Return (x, y) of the center of cell containing provided text 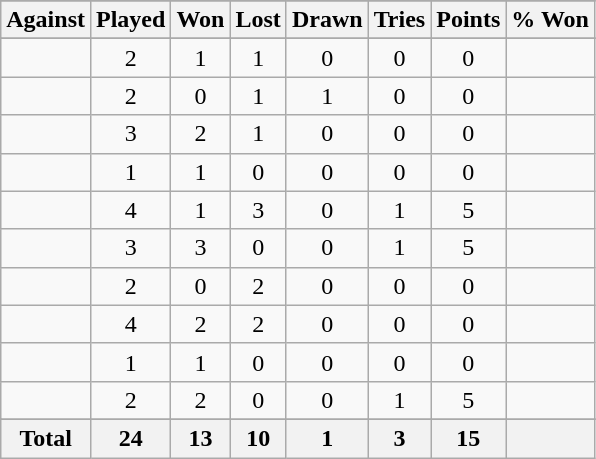
Won (200, 20)
13 (200, 438)
Lost (258, 20)
10 (258, 438)
15 (468, 438)
Points (468, 20)
% Won (550, 20)
24 (130, 438)
Drawn (327, 20)
Total (46, 438)
Played (130, 20)
Against (46, 20)
Tries (400, 20)
